Identify which cell holds the provided text, then report its [x, y] central coordinate. 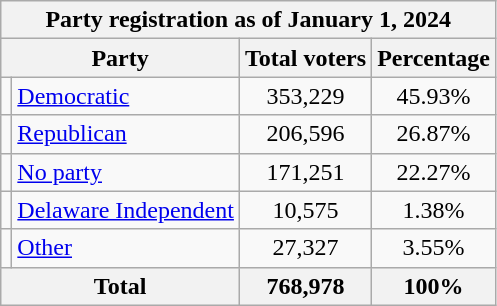
10,575 [305, 210]
Other [126, 248]
768,978 [305, 286]
No party [126, 172]
Delaware Independent [126, 210]
3.55% [434, 248]
27,327 [305, 248]
Democratic [126, 96]
Party [120, 58]
1.38% [434, 210]
206,596 [305, 134]
Percentage [434, 58]
22.27% [434, 172]
Republican [126, 134]
Party registration as of January 1, 2024 [248, 20]
Total voters [305, 58]
100% [434, 286]
26.87% [434, 134]
353,229 [305, 96]
Total [120, 286]
171,251 [305, 172]
45.93% [434, 96]
